Provide the [x, y] coordinate of the cell's center where the given text is located.  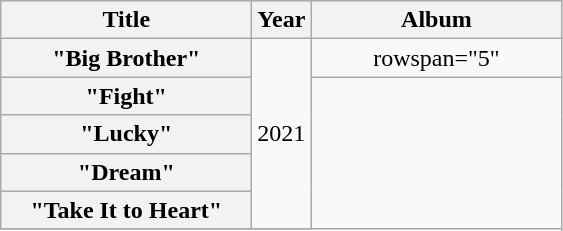
"Big Brother" [126, 58]
rowspan="5" [436, 58]
"Dream" [126, 172]
Title [126, 20]
"Take It to Heart" [126, 210]
Album [436, 20]
"Lucky" [126, 134]
"Fight" [126, 96]
Year [282, 20]
2021 [282, 134]
